Scan for the cell matching the given text and deliver its (x, y) coordinate at center. 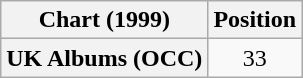
33 (255, 58)
UK Albums (OCC) (104, 58)
Position (255, 20)
Chart (1999) (104, 20)
